Scan for the cell matching the given text and deliver its [x, y] coordinate at center. 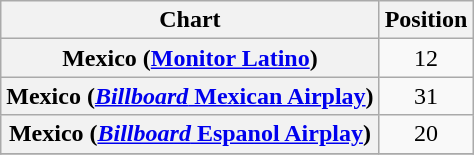
Mexico (Monitor Latino) [190, 58]
Position [426, 20]
31 [426, 96]
Mexico (Billboard Espanol Airplay) [190, 134]
Chart [190, 20]
Mexico (Billboard Mexican Airplay) [190, 96]
20 [426, 134]
12 [426, 58]
